Output the (x, y) coordinate of the center of the cell containing the given text.  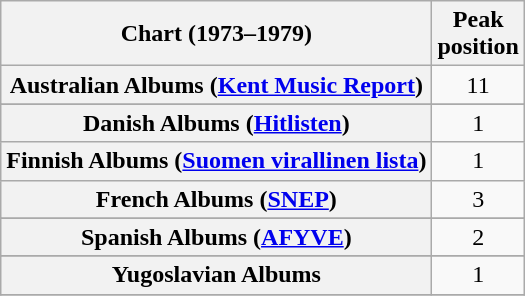
Yugoslavian Albums (216, 275)
2 (478, 237)
Finnish Albums (Suomen virallinen lista) (216, 161)
Spanish Albums (AFYVE) (216, 237)
Australian Albums (Kent Music Report) (216, 85)
French Albums (SNEP) (216, 199)
3 (478, 199)
Chart (1973–1979) (216, 34)
Danish Albums (Hitlisten) (216, 123)
11 (478, 85)
Peakposition (478, 34)
